Scan for the cell matching the given text and deliver its (X, Y) coordinate at center. 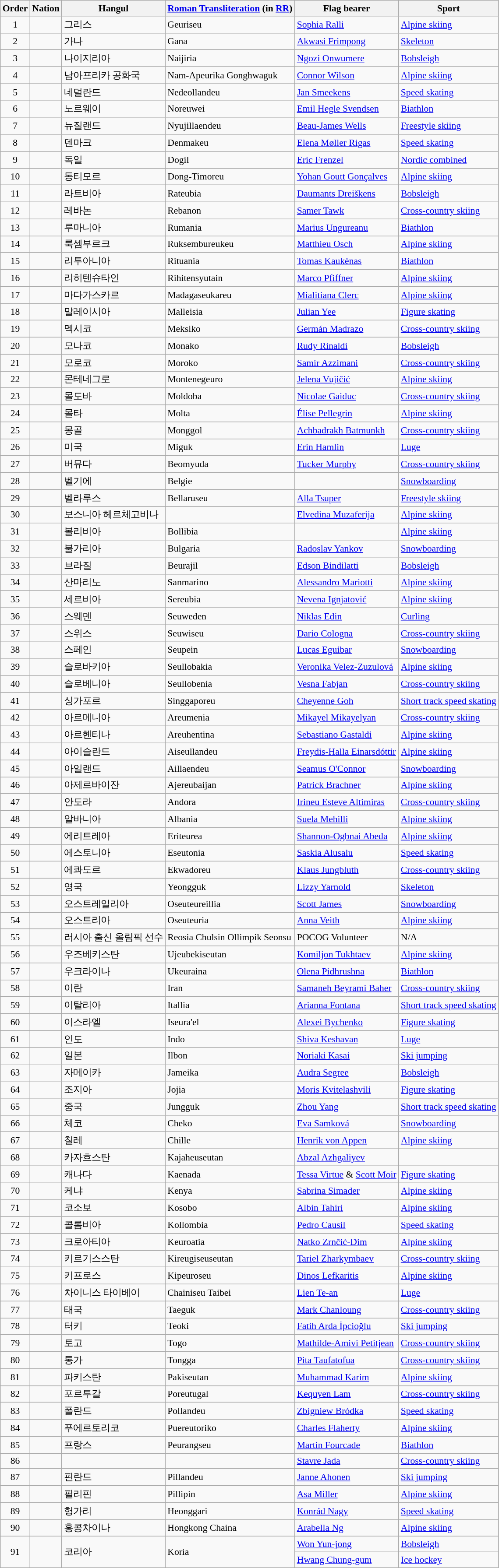
Itallia (230, 1005)
Marco Pfiffner (347, 278)
Bollibia (230, 532)
Veronika Velez-Zuzulová (347, 667)
Mialitiana Clerc (347, 295)
Daumants Dreiškens (347, 193)
Ukeuraina (230, 972)
Kipeuroseu (230, 1276)
Tomas Kaukėnas (347, 262)
Kollombia (230, 1225)
59 (15, 1005)
58 (15, 988)
볼리비아 (113, 532)
Tariel Zharkymbaev (347, 1259)
30 (15, 515)
Vesna Fabjan (347, 684)
프랑스 (113, 1445)
55 (15, 938)
필리핀 (113, 1494)
Areuhentina (230, 735)
Rihitensyutain (230, 278)
81 (15, 1377)
Elvedina Muzaferija (347, 515)
Sanmarino (230, 582)
토고 (113, 1344)
폴란드 (113, 1411)
22 (15, 380)
9 (15, 160)
라트비아 (113, 193)
이탈리아 (113, 1005)
Seupein (230, 650)
4 (15, 75)
Bulgaria (230, 549)
헝가리 (113, 1511)
Andora (230, 803)
Moris Kvitelashvili (347, 1090)
파키스탄 (113, 1377)
85 (15, 1445)
Lien Te-an (347, 1293)
Moldoba (230, 397)
31 (15, 532)
Élise Pellegrin (347, 413)
Seuwiseu (230, 633)
Saskia Alusalu (347, 853)
미국 (113, 447)
루마니아 (113, 228)
체코 (113, 1123)
Albin Tahiri (347, 1208)
스웨덴 (113, 616)
버뮤다 (113, 464)
Won Yun-jong (347, 1544)
Geuriseu (230, 25)
Germán Madrazo (347, 329)
Areumenia (230, 718)
Henrik von Appen (347, 1141)
Dario Cologna (347, 633)
Radoslav Yankov (347, 549)
6 (15, 109)
몰타 (113, 413)
Monako (230, 346)
독일 (113, 160)
62 (15, 1056)
39 (15, 667)
24 (15, 413)
Hongkong Chaina (230, 1528)
Anna Veith (347, 921)
아르메니아 (113, 718)
Alessandro Mariotti (347, 582)
Kajaheuseutan (230, 1157)
46 (15, 785)
에콰도르 (113, 870)
Rudy Rinaldi (347, 346)
일본 (113, 1056)
슬로바키아 (113, 667)
가나 (113, 41)
스위스 (113, 633)
Malleisia (230, 312)
Julian Yee (347, 312)
Komiljon Tukhtaev (347, 954)
42 (15, 718)
80 (15, 1361)
Roman Transliteration (in RR) (230, 8)
핀란드 (113, 1478)
Chille (230, 1141)
Zhou Yang (347, 1107)
82 (15, 1394)
47 (15, 803)
N/A (449, 938)
Noriaki Kasai (347, 1056)
Hangul (113, 8)
Nicolae Gaiduc (347, 397)
Ujeubekiseutan (230, 954)
Marius Ungureanu (347, 228)
알바니아 (113, 819)
69 (15, 1174)
12 (15, 211)
Sport (449, 8)
Rituania (230, 262)
브라질 (113, 566)
아제르바이잔 (113, 785)
Edson Bindilatti (347, 566)
푸에르토리코 (113, 1428)
Matthieu Osch (347, 244)
61 (15, 1039)
Moroko (230, 362)
Samaneh Beyrami Baher (347, 988)
91 (15, 1552)
Naijiria (230, 59)
Puereutoriko (230, 1428)
Teoki (230, 1326)
Peurangseu (230, 1445)
Pedro Causil (347, 1225)
14 (15, 244)
Emil Hegle Svendsen (347, 109)
50 (15, 853)
83 (15, 1411)
16 (15, 278)
38 (15, 650)
Curling (449, 616)
Iran (230, 988)
Iseura'el (230, 1023)
카자흐스탄 (113, 1157)
홍콩차이나 (113, 1528)
52 (15, 887)
Achbadrakh Batmunkh (347, 431)
나이지리아 (113, 59)
Seullobakia (230, 667)
Stavre Jada (347, 1461)
Eva Samková (347, 1123)
2 (15, 41)
Mikayel Mikayelyan (347, 718)
71 (15, 1208)
Pita Taufatofua (347, 1361)
68 (15, 1157)
네덜란드 (113, 92)
20 (15, 346)
Yohan Goutt Gonçalves (347, 177)
Montenegeuro (230, 380)
Yeongguk (230, 887)
Kaenada (230, 1174)
90 (15, 1528)
Singgaporeu (230, 701)
노르웨이 (113, 109)
Poreutugal (230, 1394)
콜롬비아 (113, 1225)
Pollandeu (230, 1411)
77 (15, 1310)
칠레 (113, 1141)
Mathilde-Amivi Petitjean (347, 1344)
60 (15, 1023)
57 (15, 972)
Freydis-Halla Einarsdóttir (347, 752)
Monggol (230, 431)
키프로스 (113, 1276)
Miguk (230, 447)
Beurajil (230, 566)
Janne Ahonen (347, 1478)
에스토니아 (113, 853)
Keuroatia (230, 1242)
Nam-Apeurika Gonghwaguk (230, 75)
78 (15, 1326)
Kosobo (230, 1208)
Pakiseutan (230, 1377)
Seamus O'Connor (347, 769)
41 (15, 701)
이스라엘 (113, 1023)
Flag bearer (347, 8)
Noreuwei (230, 109)
Meksiko (230, 329)
모로코 (113, 362)
Chainiseu Taibei (230, 1293)
23 (15, 397)
Scott James (347, 904)
Eric Frenzel (347, 160)
영국 (113, 887)
Dinos Lefkaritis (347, 1276)
53 (15, 904)
Nevena Ignjatović (347, 600)
Cheyenne Goh (347, 701)
스페인 (113, 650)
Nedeollandeu (230, 92)
Oseuteuria (230, 921)
Aillaendeu (230, 769)
포르투갈 (113, 1394)
63 (15, 1073)
26 (15, 447)
17 (15, 295)
7 (15, 126)
Samir Azzimani (347, 362)
차이니스 타이베이 (113, 1293)
Zbigniew Bródka (347, 1411)
Irineu Esteve Altimiras (347, 803)
84 (15, 1428)
Connor Wilson (347, 75)
세르비아 (113, 600)
Arianna Fontana (347, 1005)
Taeguk (230, 1310)
Ekwadoreu (230, 870)
48 (15, 819)
Seullobenia (230, 684)
Rebanon (230, 211)
몰도바 (113, 397)
Kenya (230, 1192)
1 (15, 25)
POCOG Volunteer (347, 938)
우즈베키스탄 (113, 954)
Cheko (230, 1123)
Sophia Ralli (347, 25)
Klaus Jungbluth (347, 870)
Nyujillaendeu (230, 126)
40 (15, 684)
Ruksembureukeu (230, 244)
36 (15, 616)
오스트레일리아 (113, 904)
Oseuteureillia (230, 904)
Olena Pidhrushna (347, 972)
키르기스스탄 (113, 1259)
아이슬란드 (113, 752)
Beau-James Wells (347, 126)
29 (15, 498)
54 (15, 921)
72 (15, 1225)
이란 (113, 988)
코리아 (113, 1552)
슬로베니아 (113, 684)
Nation (46, 8)
Erin Hamlin (347, 447)
Jojia (230, 1090)
Tucker Murphy (347, 464)
불가리아 (113, 549)
Charles Flaherty (347, 1428)
Alexei Bychenko (347, 1023)
오스트리아 (113, 921)
Koria (230, 1552)
28 (15, 482)
37 (15, 633)
그리스 (113, 25)
Rateubia (230, 193)
Lizzy Yarnold (347, 887)
13 (15, 228)
Mark Chanloung (347, 1310)
몽골 (113, 431)
리투아니아 (113, 262)
45 (15, 769)
Audra Segree (347, 1073)
Niklas Edin (347, 616)
Heonggari (230, 1511)
남아프리카 공화국 (113, 75)
8 (15, 143)
보스니아 헤르체고비나 (113, 515)
Samer Tawk (347, 211)
21 (15, 362)
Tongga (230, 1361)
67 (15, 1141)
태국 (113, 1310)
Kireugiseuseutan (230, 1259)
뉴질랜드 (113, 126)
Eseutonia (230, 853)
Tessa Virtue & Scott Moir (347, 1174)
56 (15, 954)
Hwang Chung-gum (347, 1560)
Jelena Vujičić (347, 380)
Gana (230, 41)
Togo (230, 1344)
Natko Zrnčić-Dim (347, 1242)
벨라루스 (113, 498)
덴마크 (113, 143)
Molta (230, 413)
15 (15, 262)
10 (15, 177)
Bellaruseu (230, 498)
25 (15, 431)
인도 (113, 1039)
Ilbon (230, 1056)
마다가스카르 (113, 295)
Ajereubaijan (230, 785)
Arabella Ng (347, 1528)
Martin Fourcade (347, 1445)
아일랜드 (113, 769)
88 (15, 1494)
멕시코 (113, 329)
Belgie (230, 482)
18 (15, 312)
Ice hockey (449, 1560)
32 (15, 549)
리히텐슈타인 (113, 278)
레바논 (113, 211)
Order (15, 8)
Konrád Nagy (347, 1511)
19 (15, 329)
Seuweden (230, 616)
Shannon-Ogbnai Abeda (347, 836)
Shiva Keshavan (347, 1039)
3 (15, 59)
43 (15, 735)
70 (15, 1192)
룩셈부르크 (113, 244)
Elena Møller Rigas (347, 143)
아르헨티나 (113, 735)
Jameika (230, 1073)
73 (15, 1242)
Indo (230, 1039)
5 (15, 92)
11 (15, 193)
Kequyen Lam (347, 1394)
Reosia Chulsin Ollimpik Seonsu (230, 938)
66 (15, 1123)
33 (15, 566)
동티모르 (113, 177)
Albania (230, 819)
조지아 (113, 1090)
Dong-Timoreu (230, 177)
Madagaseukareu (230, 295)
Sabrina Simader (347, 1192)
76 (15, 1293)
말레이시아 (113, 312)
Dogil (230, 160)
모나코 (113, 346)
Patrick Brachner (347, 785)
86 (15, 1461)
크로아티아 (113, 1242)
65 (15, 1107)
Nordic combined (449, 160)
51 (15, 870)
에리트레아 (113, 836)
Muhammad Karim (347, 1377)
Ngozi Onwumere (347, 59)
79 (15, 1344)
Lucas Eguibar (347, 650)
러시아 출신 올림픽 선수 (113, 938)
Akwasi Frimpong (347, 41)
Sereubia (230, 600)
터키 (113, 1326)
Denmakeu (230, 143)
Jan Smeekens (347, 92)
코소보 (113, 1208)
케냐 (113, 1192)
49 (15, 836)
35 (15, 600)
Rumania (230, 228)
싱가포르 (113, 701)
89 (15, 1511)
74 (15, 1259)
87 (15, 1478)
Sebastiano Gastaldi (347, 735)
Pillandeu (230, 1478)
캐나다 (113, 1174)
Eriteurea (230, 836)
64 (15, 1090)
우크라이나 (113, 972)
34 (15, 582)
Suela Mehilli (347, 819)
Aiseullandeu (230, 752)
중국 (113, 1107)
벨기에 (113, 482)
Abzal Azhgaliyev (347, 1157)
Asa Miller (347, 1494)
통가 (113, 1361)
Pillipin (230, 1494)
75 (15, 1276)
44 (15, 752)
Alla Tsuper (347, 498)
산마리노 (113, 582)
27 (15, 464)
몬테네그로 (113, 380)
자메이카 (113, 1073)
Beomyuda (230, 464)
Fatih Arda İpcioğlu (347, 1326)
안도라 (113, 803)
Jungguk (230, 1107)
